Search for the cell housing the specified text and yield its [X, Y] center coordinate. 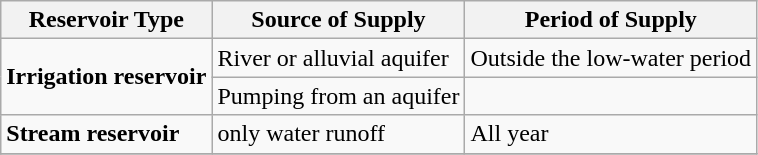
Pumping from an aquifer [338, 96]
Period of Supply [611, 20]
Irrigation reservoir [106, 77]
All year [611, 134]
Outside the low-water period [611, 58]
Source of Supply [338, 20]
Stream reservoir [106, 134]
only water runoff [338, 134]
River or alluvial aquifer [338, 58]
Reservoir Type [106, 20]
